Identify which cell holds the provided text, then report its (X, Y) central coordinate. 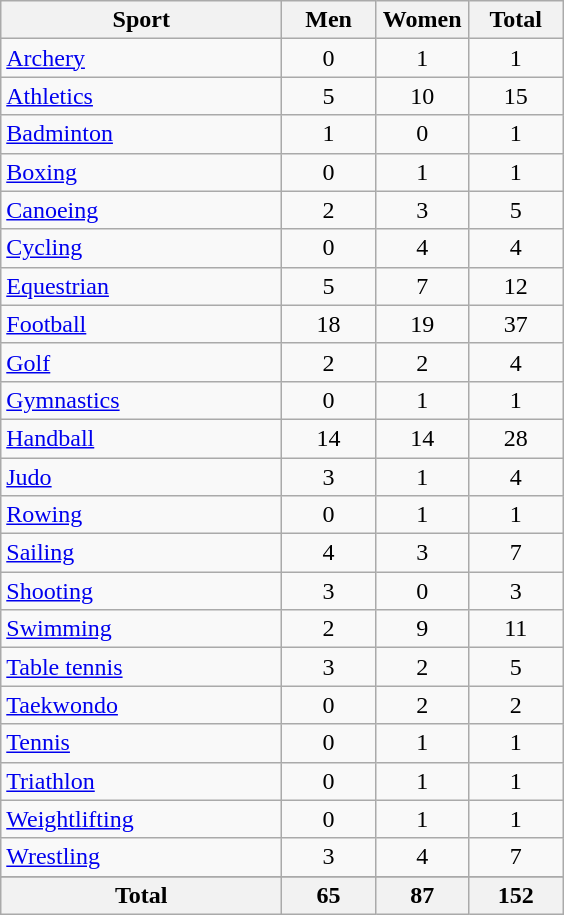
Wrestling (142, 857)
Equestrian (142, 286)
10 (422, 96)
Weightlifting (142, 819)
Gymnastics (142, 400)
87 (422, 895)
65 (329, 895)
Canoeing (142, 210)
Women (422, 20)
Taekwondo (142, 705)
Shooting (142, 591)
18 (329, 324)
Golf (142, 362)
Swimming (142, 629)
Sailing (142, 553)
152 (516, 895)
Triathlon (142, 781)
15 (516, 96)
28 (516, 438)
Rowing (142, 515)
Men (329, 20)
Judo (142, 477)
37 (516, 324)
Badminton (142, 134)
Athletics (142, 96)
Archery (142, 58)
Tennis (142, 743)
9 (422, 629)
Sport (142, 20)
Table tennis (142, 667)
Cycling (142, 248)
Handball (142, 438)
Boxing (142, 172)
Football (142, 324)
11 (516, 629)
12 (516, 286)
19 (422, 324)
